Pinpoint the cell where the given text exists, returning its [X, Y] midpoint coordinate. 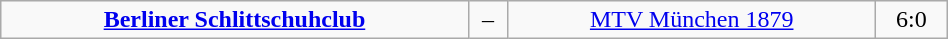
6:0 [912, 20]
Berliner Schlittschuhclub [234, 20]
– [488, 20]
MTV München 1879 [692, 20]
